From the cell containing the given text, extract its center point as [x, y] coordinate. 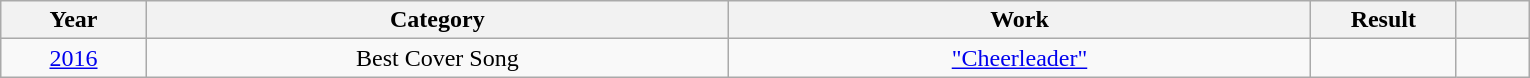
Year [74, 20]
Result [1384, 20]
"Cheerleader" [1019, 58]
Best Cover Song [437, 58]
Category [437, 20]
Work [1019, 20]
2016 [74, 58]
